Provide the [x, y] coordinate of the cell's center where the given text is located.  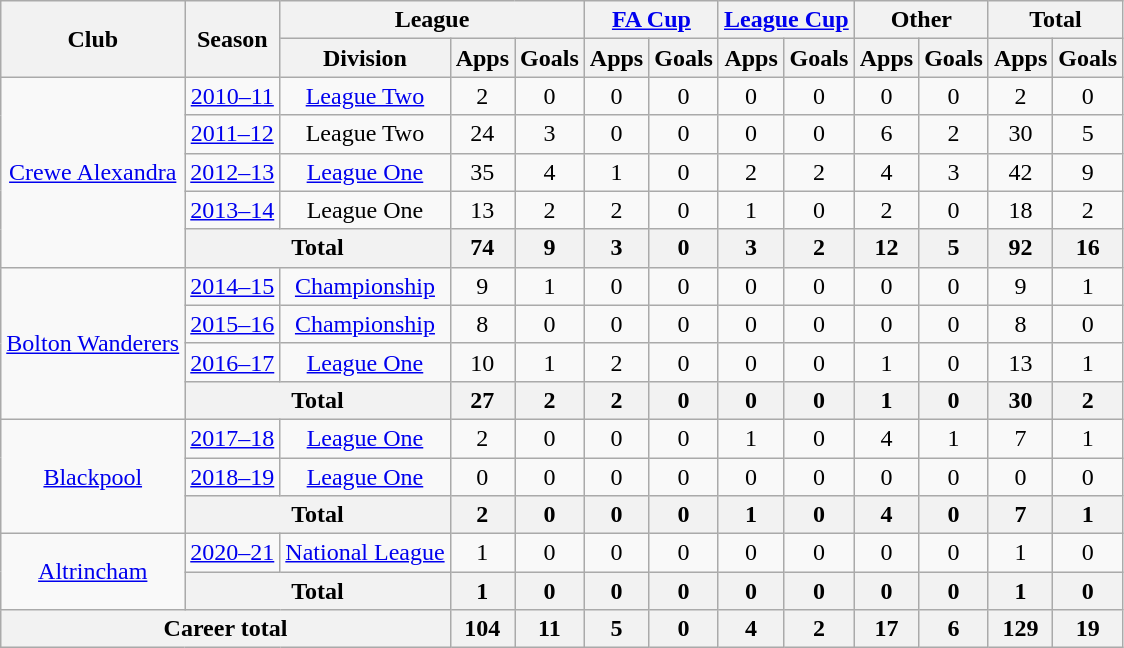
2017–18 [232, 438]
11 [550, 629]
Altrincham [93, 572]
35 [482, 172]
Club [93, 39]
24 [482, 134]
2018–19 [232, 477]
2011–12 [232, 134]
Bolton Wanderers [93, 343]
2010–11 [232, 96]
2013–14 [232, 210]
Other [921, 20]
League Cup [786, 20]
FA Cup [651, 20]
17 [886, 629]
Career total [226, 629]
League [432, 20]
2012–13 [232, 172]
Crewe Alexandra [93, 172]
19 [1088, 629]
National League [365, 553]
Division [365, 58]
27 [482, 400]
18 [1020, 210]
2016–17 [232, 362]
129 [1020, 629]
2015–16 [232, 324]
42 [1020, 172]
74 [482, 248]
Blackpool [93, 476]
2020–21 [232, 553]
12 [886, 248]
16 [1088, 248]
Season [232, 39]
92 [1020, 248]
2014–15 [232, 286]
10 [482, 362]
104 [482, 629]
